Return the (X, Y) coordinate for the center point of the cell that contains the specified text.  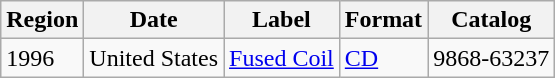
Label (282, 20)
Fused Coil (282, 58)
Date (154, 20)
CD (383, 58)
9868-63237 (492, 58)
1996 (42, 58)
Format (383, 20)
Catalog (492, 20)
Region (42, 20)
United States (154, 58)
